Provide the [x, y] coordinate of the cell's center where the given text is located.  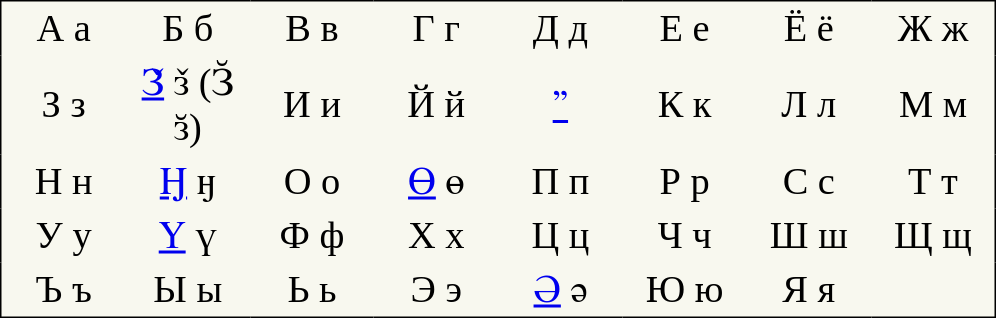
О о [312, 181]
Ё ё [809, 28]
Н н [64, 181]
Г г [436, 28]
В в [312, 28]
ˮ [560, 106]
Ы ы [188, 290]
М м [934, 106]
З̌ з̌ (З̆ з̆) [188, 106]
Ф ф [312, 235]
Ч ч [684, 235]
Я я [809, 290]
Ц ц [560, 235]
Й й [436, 106]
Р р [684, 181]
Л л [809, 106]
К к [684, 106]
Ө ө [436, 181]
Е е [684, 28]
Ӈ ӈ [188, 181]
Б б [188, 28]
З з [64, 106]
Ъ ъ [64, 290]
Ш ш [809, 235]
Т т [934, 181]
П п [560, 181]
Ь ь [312, 290]
Ю ю [684, 290]
А а [64, 28]
Ж ж [934, 28]
Э э [436, 290]
Д д [560, 28]
Ә ә [560, 290]
Х х [436, 235]
Ү ү [188, 235]
У у [64, 235]
И и [312, 106]
С с [809, 181]
Щ щ [934, 235]
